Extract the (X, Y) coordinate from the center of the cell holding the provided text.  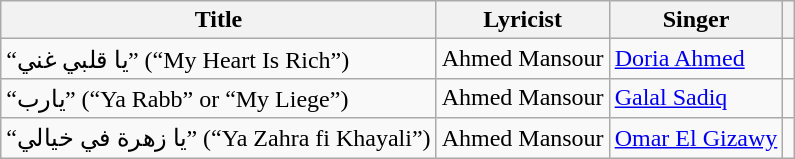
“يارب” (“Ya Rabb” or “My Liege”) (218, 98)
Galal Sadiq (696, 98)
“يا قلبي غني” (“My Heart Is Rich”) (218, 59)
Title (218, 20)
“يا زهرة في خيالي” (“Ya Zahra fi Khayali”) (218, 138)
Lyricist (522, 20)
Omar El Gizawy (696, 138)
Doria Ahmed (696, 59)
Singer (696, 20)
